Pinpoint the cell where the given text exists, returning its (X, Y) midpoint coordinate. 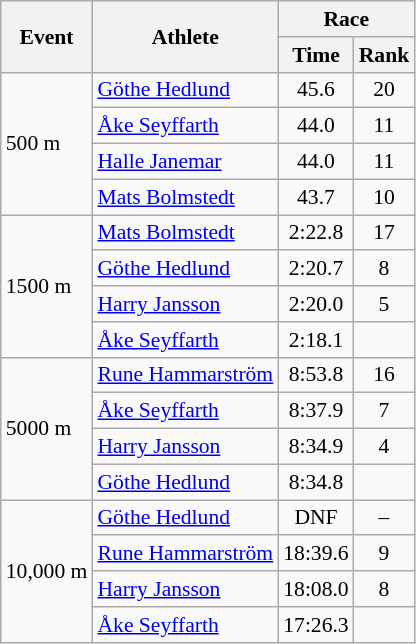
5 (384, 304)
2:18.1 (316, 340)
8:34.9 (316, 447)
17 (384, 233)
Time (316, 55)
9 (384, 554)
45.6 (316, 90)
8:34.8 (316, 482)
4 (384, 447)
Race (346, 19)
18:39.6 (316, 554)
10 (384, 197)
10,000 m (47, 571)
1500 m (47, 286)
16 (384, 375)
8:37.9 (316, 411)
18:08.0 (316, 589)
5000 m (47, 428)
2:22.8 (316, 233)
Halle Janemar (185, 162)
2:20.7 (316, 269)
Rank (384, 55)
500 m (47, 143)
DNF (316, 518)
8:53.8 (316, 375)
43.7 (316, 197)
– (384, 518)
Event (47, 36)
17:26.3 (316, 625)
20 (384, 90)
2:20.0 (316, 304)
Athlete (185, 36)
7 (384, 411)
